Find where the given text appears and provide that cell's center as [x, y] coordinate. 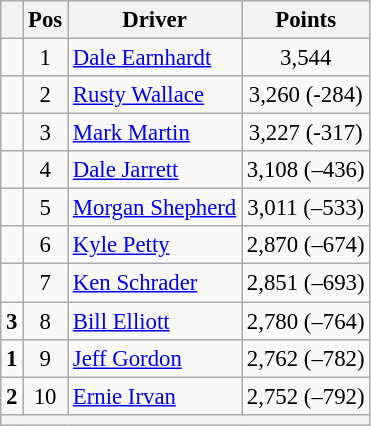
Driver [155, 20]
Rusty Wallace [155, 95]
3,260 (-284) [306, 95]
10 [46, 396]
Mark Martin [155, 133]
2,870 (–674) [306, 245]
3,108 (–436) [306, 170]
Bill Elliott [155, 321]
8 [46, 321]
7 [46, 283]
3,011 (–533) [306, 208]
Dale Jarrett [155, 170]
Jeff Gordon [155, 358]
5 [46, 208]
2,762 (–782) [306, 358]
Dale Earnhardt [155, 58]
Points [306, 20]
Kyle Petty [155, 245]
2,752 (–792) [306, 396]
3,544 [306, 58]
4 [46, 170]
3,227 (-317) [306, 133]
Ken Schrader [155, 283]
9 [46, 358]
2,851 (–693) [306, 283]
2,780 (–764) [306, 321]
6 [46, 245]
Morgan Shepherd [155, 208]
Pos [46, 20]
Ernie Irvan [155, 396]
